Scan for the cell matching the given text and deliver its (X, Y) coordinate at center. 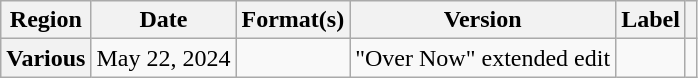
Version (483, 20)
Region (46, 20)
Various (46, 58)
Label (651, 20)
Format(s) (293, 20)
Date (164, 20)
May 22, 2024 (164, 58)
"Over Now" extended edit (483, 58)
